From the cell containing the given text, extract its center point as (x, y) coordinate. 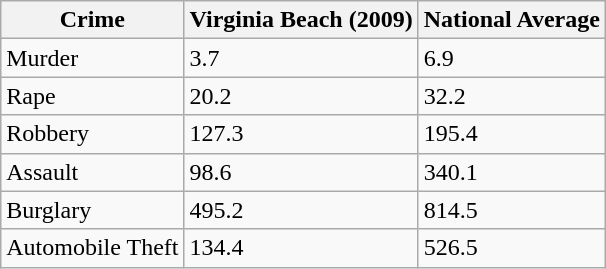
127.3 (301, 134)
Robbery (92, 134)
98.6 (301, 172)
National Average (512, 20)
3.7 (301, 58)
526.5 (512, 248)
Assault (92, 172)
Rape (92, 96)
Crime (92, 20)
495.2 (301, 210)
Automobile Theft (92, 248)
Virginia Beach (2009) (301, 20)
814.5 (512, 210)
32.2 (512, 96)
195.4 (512, 134)
Murder (92, 58)
6.9 (512, 58)
134.4 (301, 248)
20.2 (301, 96)
Burglary (92, 210)
340.1 (512, 172)
